Locate the cell with the specified text and output its (x, y) center coordinate. 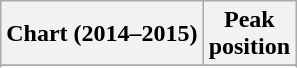
Chart (2014–2015) (102, 34)
Peakposition (249, 34)
